Search for the cell housing the specified text and yield its (x, y) center coordinate. 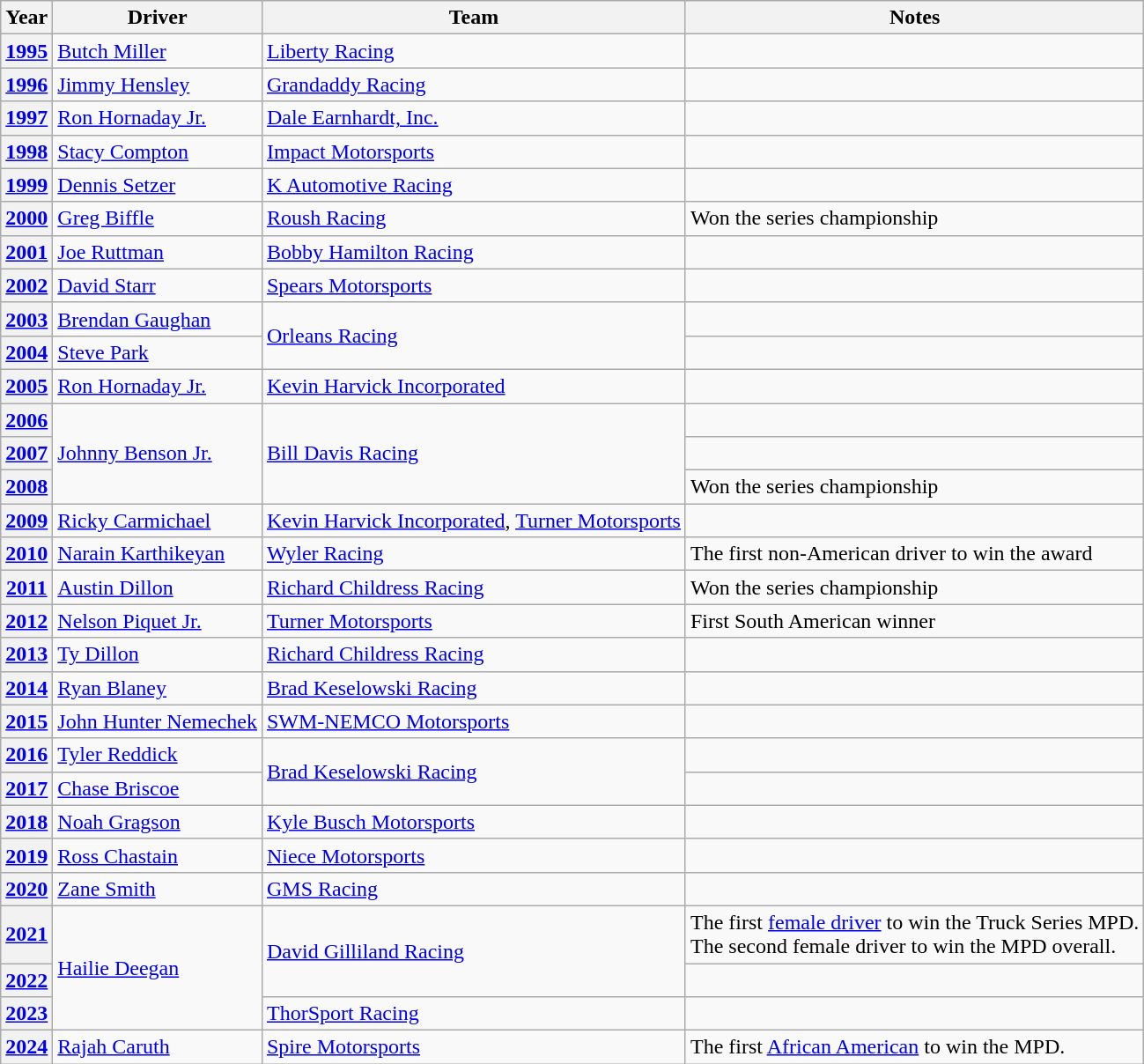
David Gilliland Racing (474, 951)
Driver (158, 18)
Austin Dillon (158, 587)
The first non-American driver to win the award (914, 554)
Dennis Setzer (158, 185)
2012 (26, 621)
2004 (26, 352)
2003 (26, 319)
Bobby Hamilton Racing (474, 252)
2016 (26, 755)
SWM-NEMCO Motorsports (474, 721)
2019 (26, 855)
1996 (26, 85)
Joe Ruttman (158, 252)
Ty Dillon (158, 654)
2005 (26, 386)
Kevin Harvick Incorporated, Turner Motorsports (474, 521)
The first female driver to win the Truck Series MPD.The second female driver to win the MPD overall. (914, 934)
Liberty Racing (474, 51)
Rajah Caruth (158, 1047)
2022 (26, 980)
First South American winner (914, 621)
Niece Motorsports (474, 855)
2014 (26, 688)
2020 (26, 889)
1998 (26, 151)
2009 (26, 521)
Chase Briscoe (158, 788)
Dale Earnhardt, Inc. (474, 118)
Tyler Reddick (158, 755)
2006 (26, 420)
1999 (26, 185)
Greg Biffle (158, 218)
2013 (26, 654)
2023 (26, 1014)
Notes (914, 18)
Team (474, 18)
Ross Chastain (158, 855)
GMS Racing (474, 889)
Noah Gragson (158, 822)
2017 (26, 788)
Jimmy Hensley (158, 85)
Zane Smith (158, 889)
Orleans Racing (474, 336)
Turner Motorsports (474, 621)
Stacy Compton (158, 151)
David Starr (158, 285)
2018 (26, 822)
2015 (26, 721)
2008 (26, 487)
1997 (26, 118)
The first African American to win the MPD. (914, 1047)
Narain Karthikeyan (158, 554)
Spire Motorsports (474, 1047)
Ricky Carmichael (158, 521)
Impact Motorsports (474, 151)
2001 (26, 252)
Bill Davis Racing (474, 454)
Brendan Gaughan (158, 319)
Johnny Benson Jr. (158, 454)
Grandaddy Racing (474, 85)
2002 (26, 285)
ThorSport Racing (474, 1014)
Spears Motorsports (474, 285)
2007 (26, 454)
Ryan Blaney (158, 688)
2021 (26, 934)
2010 (26, 554)
Hailie Deegan (158, 967)
2011 (26, 587)
Steve Park (158, 352)
K Automotive Racing (474, 185)
1995 (26, 51)
Nelson Piquet Jr. (158, 621)
2024 (26, 1047)
2000 (26, 218)
Kevin Harvick Incorporated (474, 386)
Kyle Busch Motorsports (474, 822)
Year (26, 18)
Wyler Racing (474, 554)
Roush Racing (474, 218)
John Hunter Nemechek (158, 721)
Butch Miller (158, 51)
